Detect which cell encompasses the target text, then output its (x, y) center coordinate. 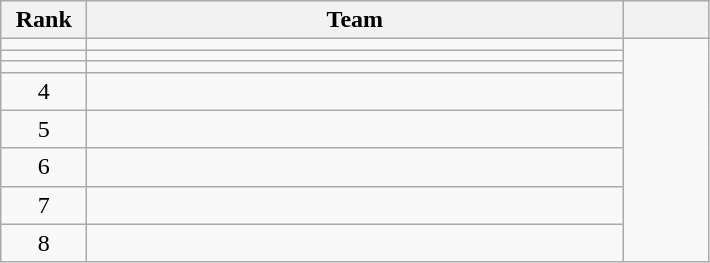
8 (44, 243)
5 (44, 129)
7 (44, 205)
Rank (44, 20)
6 (44, 167)
Team (355, 20)
4 (44, 91)
